Search for the cell housing the specified text and yield its (X, Y) center coordinate. 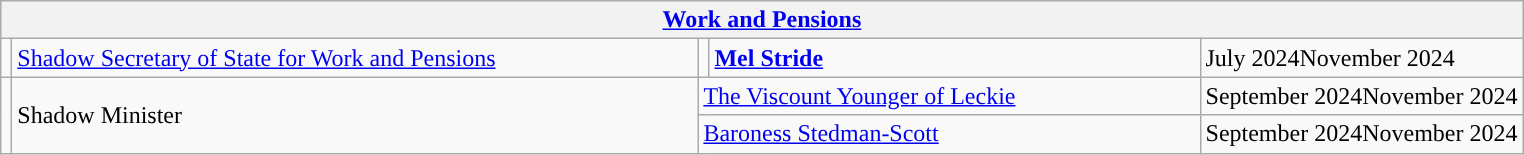
Mel Stride (954, 58)
Shadow Secretary of State for Work and Pensions (355, 58)
Baroness Stedman-Scott (949, 134)
July 2024November 2024 (1362, 58)
Shadow Minister (355, 115)
The Viscount Younger of Leckie (949, 96)
Work and Pensions (762, 20)
